Find where the given text appears and provide that cell's center as [X, Y] coordinate. 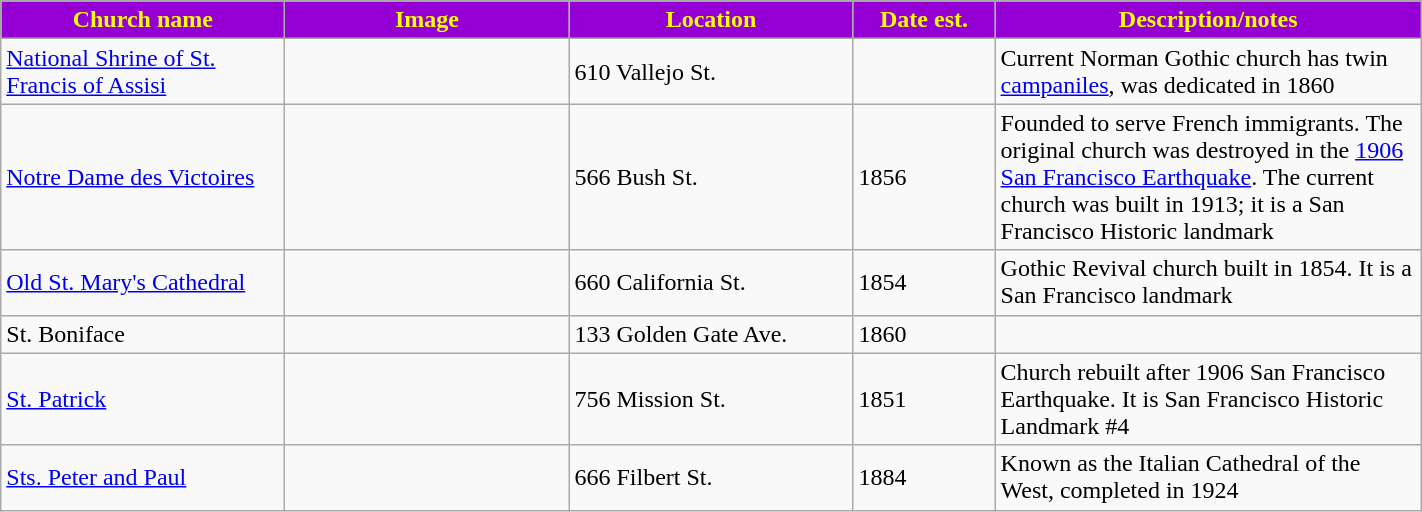
1851 [924, 399]
Known as the Italian Cathedral of the West, completed in 1924 [1208, 478]
1856 [924, 177]
1854 [924, 282]
756 Mission St. [711, 399]
566 Bush St. [711, 177]
660 California St. [711, 282]
Image [427, 20]
Sts. Peter and Paul [143, 478]
1884 [924, 478]
Location [711, 20]
Date est. [924, 20]
Old St. Mary's Cathedral [143, 282]
610 Vallejo St. [711, 72]
St. Patrick [143, 399]
Gothic Revival church built in 1854. It is a San Francisco landmark [1208, 282]
1860 [924, 334]
St. Boniface [143, 334]
Notre Dame des Victoires [143, 177]
666 Filbert St. [711, 478]
National Shrine of St. Francis of Assisi [143, 72]
Church name [143, 20]
Description/notes [1208, 20]
133 Golden Gate Ave. [711, 334]
Current Norman Gothic church has twin campaniles, was dedicated in 1860 [1208, 72]
Church rebuilt after 1906 San Francisco Earthquake. It is San Francisco Historic Landmark #4 [1208, 399]
